Capture the cell that displays the provided text and extract its [x, y] central coordinate. 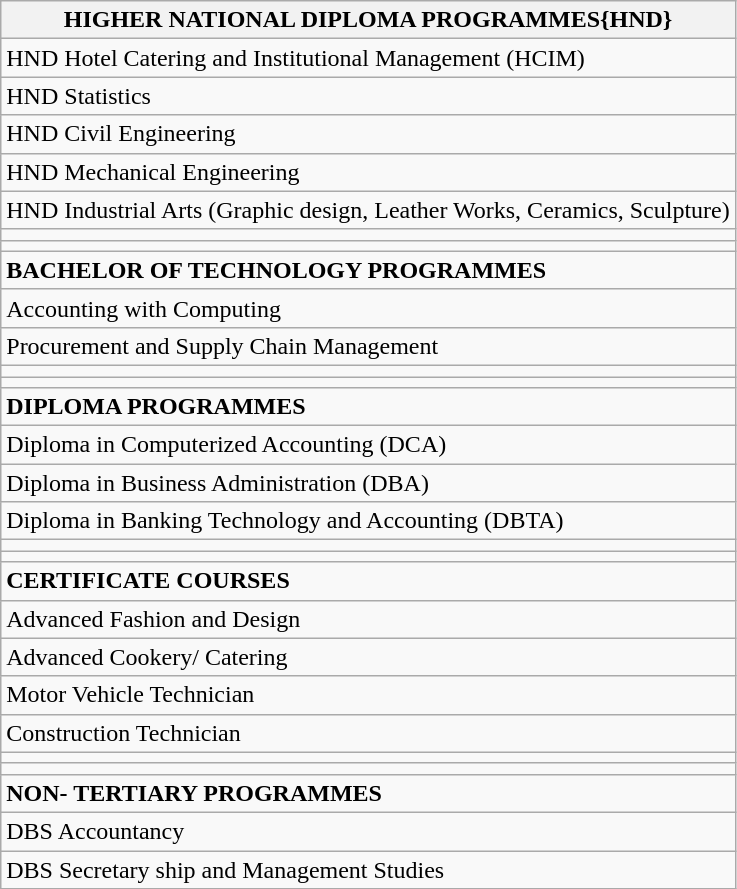
HND Mechanical Engineering [368, 172]
DIPLOMA PROGRAMMES [368, 407]
Accounting with Computing [368, 308]
HIGHER NATIONAL DIPLOMA PROGRAMMES{HND} [368, 20]
NON- TERTIARY PROGRAMMES [368, 793]
BACHELOR OF TECHNOLOGY PROGRAMMES [368, 270]
Advanced Cookery/ Catering [368, 657]
HND Hotel Catering and Institutional Management (HCIM) [368, 58]
Advanced Fashion and Design [368, 619]
DBS Secretary ship and Management Studies [368, 869]
HND Industrial Arts (Graphic design, Leather Works, Ceramics, Sculpture) [368, 210]
HND Civil Engineering [368, 134]
Diploma in Business Administration (DBA) [368, 483]
Diploma in Computerized Accounting (DCA) [368, 445]
Construction Technician [368, 733]
CERTIFICATE COURSES [368, 581]
DBS Accountancy [368, 831]
HND Statistics [368, 96]
Procurement and Supply Chain Management [368, 346]
Motor Vehicle Technician [368, 695]
Diploma in Banking Technology and Accounting (DBTA) [368, 521]
